Find where the given text appears and provide that cell's center as (X, Y) coordinate. 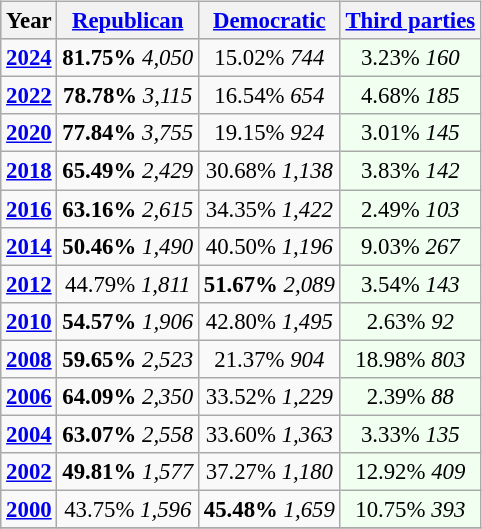
2006 (29, 396)
2018 (29, 171)
2.39% 88 (410, 396)
63.07% 2,558 (128, 434)
21.37% 904 (270, 359)
3.33% 135 (410, 434)
12.92% 409 (410, 472)
43.75% 1,596 (128, 509)
2000 (29, 509)
2004 (29, 434)
19.15% 924 (270, 133)
59.65% 2,523 (128, 359)
3.01% 145 (410, 133)
9.03% 267 (410, 246)
54.57% 1,906 (128, 321)
10.75% 393 (410, 509)
50.46% 1,490 (128, 246)
18.98% 803 (410, 359)
15.02% 744 (270, 58)
34.35% 1,422 (270, 209)
2008 (29, 359)
2020 (29, 133)
77.84% 3,755 (128, 133)
78.78% 3,115 (128, 96)
2.63% 92 (410, 321)
51.67% 2,089 (270, 284)
63.16% 2,615 (128, 209)
45.48% 1,659 (270, 509)
30.68% 1,138 (270, 171)
33.52% 1,229 (270, 396)
3.83% 142 (410, 171)
2024 (29, 58)
3.54% 143 (410, 284)
3.23% 160 (410, 58)
2.49% 103 (410, 209)
65.49% 2,429 (128, 171)
40.50% 1,196 (270, 246)
37.27% 1,180 (270, 472)
2022 (29, 96)
Third parties (410, 21)
Year (29, 21)
4.68% 185 (410, 96)
2012 (29, 284)
81.75% 4,050 (128, 58)
42.80% 1,495 (270, 321)
49.81% 1,577 (128, 472)
64.09% 2,350 (128, 396)
44.79% 1,811 (128, 284)
2016 (29, 209)
2002 (29, 472)
Democratic (270, 21)
2014 (29, 246)
33.60% 1,363 (270, 434)
Republican (128, 21)
16.54% 654 (270, 96)
2010 (29, 321)
